Scan for the cell matching the given text and deliver its [x, y] coordinate at center. 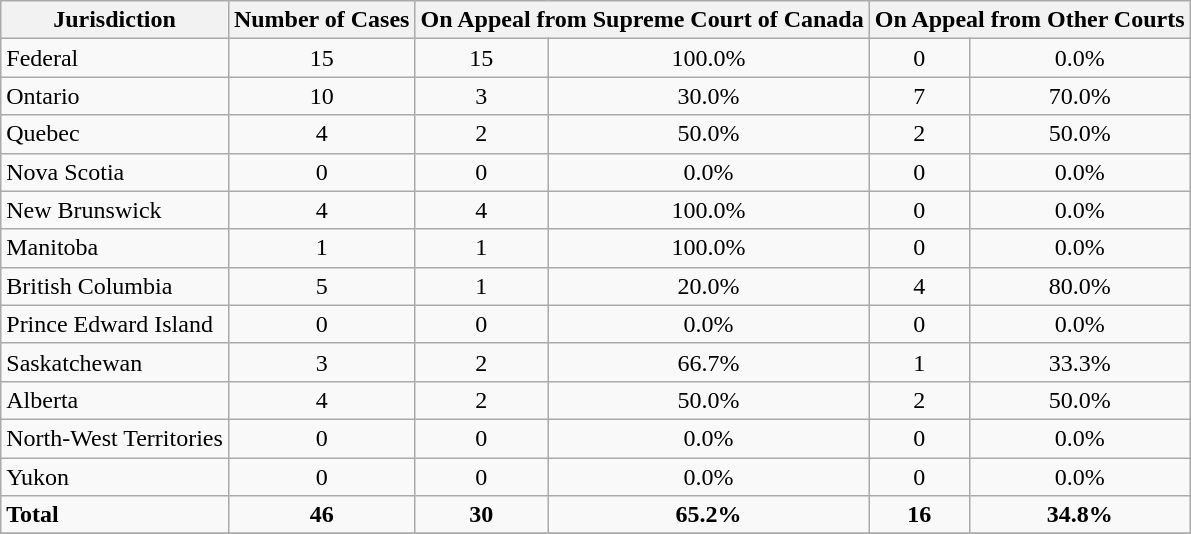
5 [322, 286]
Nova Scotia [115, 172]
80.0% [1080, 286]
Federal [115, 58]
Alberta [115, 400]
Saskatchewan [115, 362]
Quebec [115, 134]
North-West Territories [115, 438]
Manitoba [115, 248]
Yukon [115, 477]
British Columbia [115, 286]
Total [115, 515]
16 [919, 515]
70.0% [1080, 96]
10 [322, 96]
66.7% [709, 362]
New Brunswick [115, 210]
On Appeal from Other Courts [1030, 20]
On Appeal from Supreme Court of Canada [642, 20]
65.2% [709, 515]
46 [322, 515]
Ontario [115, 96]
7 [919, 96]
30 [482, 515]
20.0% [709, 286]
34.8% [1080, 515]
33.3% [1080, 362]
Jurisdiction [115, 20]
30.0% [709, 96]
Prince Edward Island [115, 324]
Number of Cases [322, 20]
